Return the [x, y] coordinate for the center point of the cell that contains the specified text.  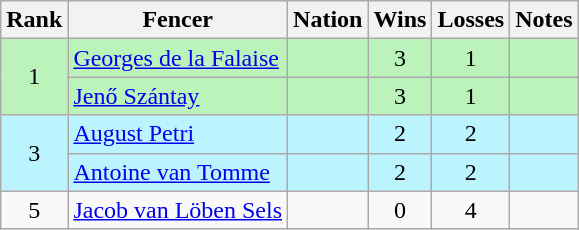
Fencer [178, 20]
Wins [400, 20]
Losses [471, 20]
Notes [544, 20]
Jenő Szántay [178, 96]
Jacob van Löben Sels [178, 210]
Antoine van Tomme [178, 172]
5 [34, 210]
August Petri [178, 134]
4 [471, 210]
Nation [328, 20]
Rank [34, 20]
0 [400, 210]
Georges de la Falaise [178, 58]
